Find where the given text appears and provide that cell's center as [x, y] coordinate. 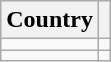
Country [50, 20]
